Scan for the cell matching the given text and deliver its (x, y) coordinate at center. 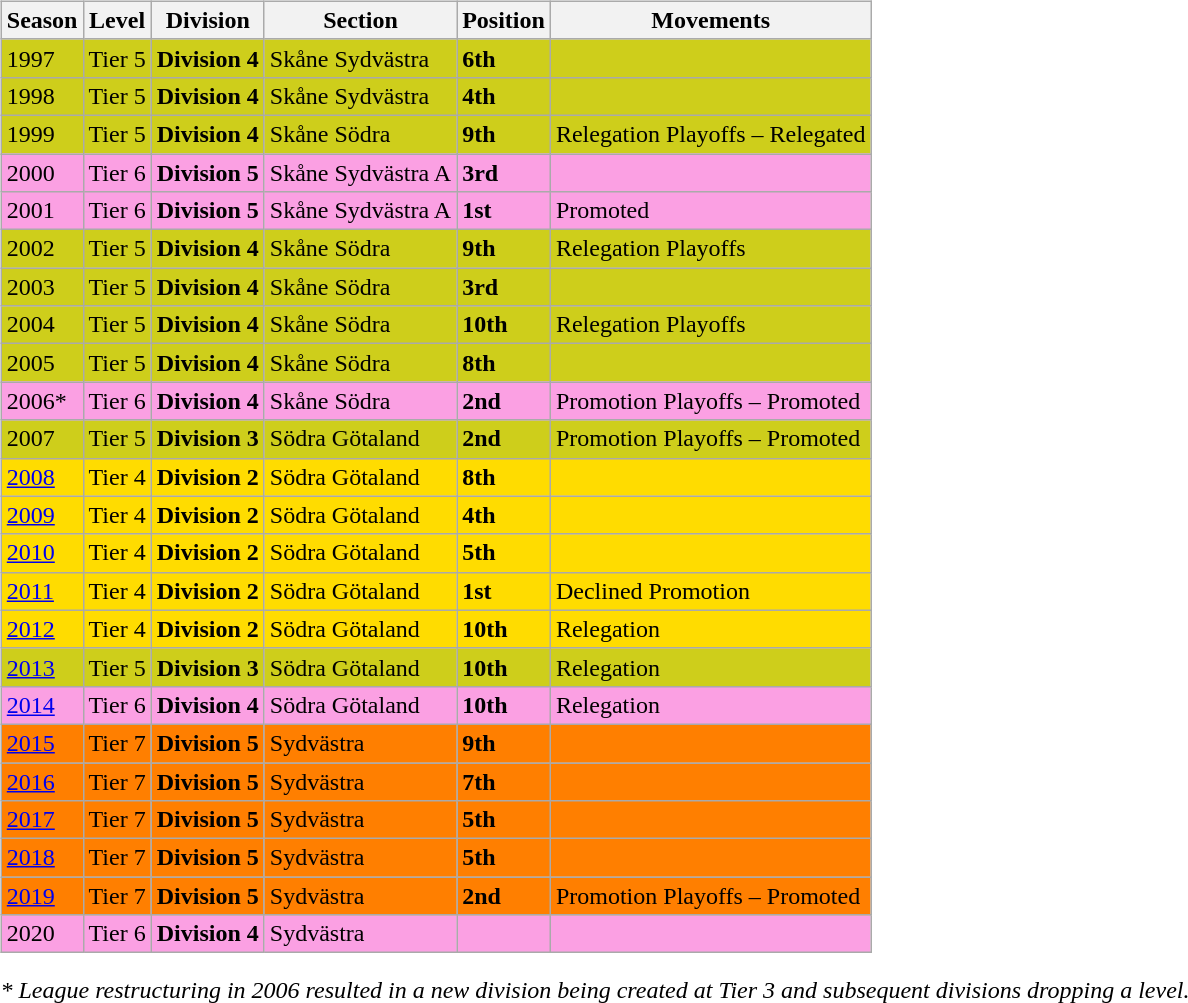
1997 (42, 58)
2012 (42, 629)
2018 (42, 858)
2008 (42, 477)
Position (504, 20)
2000 (42, 173)
2009 (42, 515)
2014 (42, 705)
Section (360, 20)
2002 (42, 249)
2007 (42, 439)
2003 (42, 287)
7th (504, 781)
Movements (710, 20)
Division (208, 20)
2020 (42, 934)
Level (117, 20)
2013 (42, 667)
1998 (42, 96)
Season (42, 20)
Promoted (710, 211)
2010 (42, 553)
2001 (42, 211)
2016 (42, 781)
Declined Promotion (710, 591)
2011 (42, 591)
1999 (42, 134)
2019 (42, 896)
2005 (42, 363)
6th (504, 58)
Relegation Playoffs – Relegated (710, 134)
2015 (42, 743)
2017 (42, 820)
2004 (42, 325)
2006* (42, 401)
